Determine the [x, y] coordinate at the center of the cell enclosing the given text.  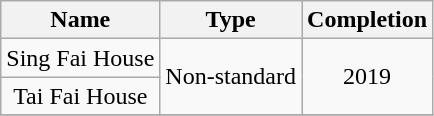
Non-standard [231, 77]
Sing Fai House [80, 58]
Completion [368, 20]
Type [231, 20]
Tai Fai House [80, 96]
Name [80, 20]
2019 [368, 77]
